Return the [X, Y] coordinate for the center point of the cell that contains the specified text.  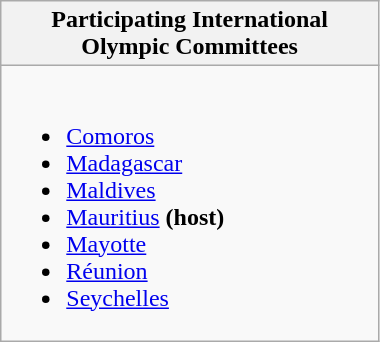
Comoros Madagascar Maldives Mauritius (host) Mayotte Réunion Seychelles [190, 204]
Participating International Olympic Committees [190, 34]
